From the cell containing the given text, extract its center point as (x, y) coordinate. 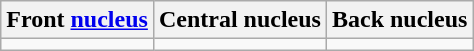
Back nucleus (399, 20)
Front nucleus (78, 20)
Central nucleus (240, 20)
